Determine the (x, y) coordinate at the center of the cell enclosing the given text.  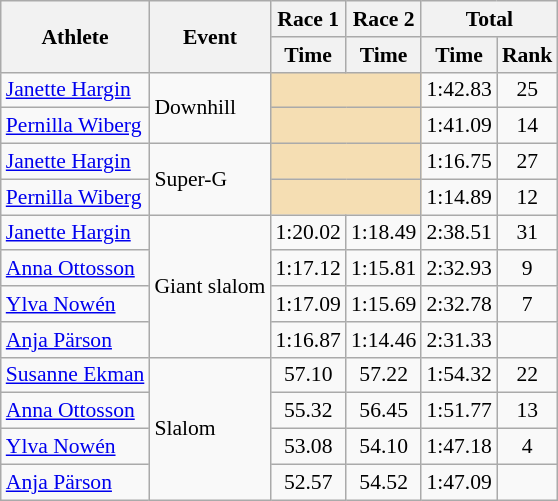
56.45 (384, 411)
2:32.93 (458, 269)
Slalom (210, 428)
54.52 (384, 482)
9 (528, 269)
7 (528, 304)
1:47.18 (458, 447)
Event (210, 36)
Total (489, 19)
1:17.12 (308, 269)
1:18.49 (384, 233)
53.08 (308, 447)
Susanne Ekman (76, 375)
4 (528, 447)
52.57 (308, 482)
Rank (528, 55)
14 (528, 126)
1:54.32 (458, 375)
Race 1 (308, 19)
Giant slalom (210, 286)
27 (528, 162)
Super-G (210, 180)
25 (528, 90)
Downhill (210, 108)
1:14.89 (458, 197)
1:17.09 (308, 304)
1:16.75 (458, 162)
57.22 (384, 375)
54.10 (384, 447)
Athlete (76, 36)
2:38.51 (458, 233)
1:15.69 (384, 304)
Race 2 (384, 19)
1:42.83 (458, 90)
1:15.81 (384, 269)
13 (528, 411)
55.32 (308, 411)
2:31.33 (458, 340)
1:14.46 (384, 340)
22 (528, 375)
1:16.87 (308, 340)
1:41.09 (458, 126)
31 (528, 233)
2:32.78 (458, 304)
1:47.09 (458, 482)
1:51.77 (458, 411)
12 (528, 197)
1:20.02 (308, 233)
57.10 (308, 375)
